Pinpoint the cell where the given text exists, returning its [X, Y] midpoint coordinate. 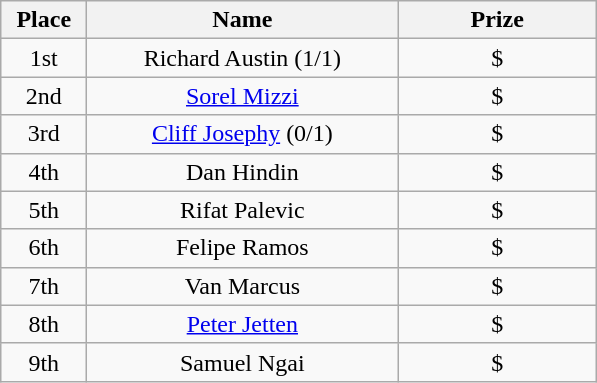
Prize [498, 20]
7th [44, 286]
Cliff Josephy (0/1) [242, 134]
Felipe Ramos [242, 248]
Van Marcus [242, 286]
Sorel Mizzi [242, 96]
6th [44, 248]
5th [44, 210]
Dan Hindin [242, 172]
8th [44, 324]
Samuel Ngai [242, 362]
Peter Jetten [242, 324]
4th [44, 172]
Name [242, 20]
Rifat Palevic [242, 210]
1st [44, 58]
Place [44, 20]
3rd [44, 134]
9th [44, 362]
2nd [44, 96]
Richard Austin (1/1) [242, 58]
